Extract the [x, y] coordinate from the center of the cell holding the provided text.  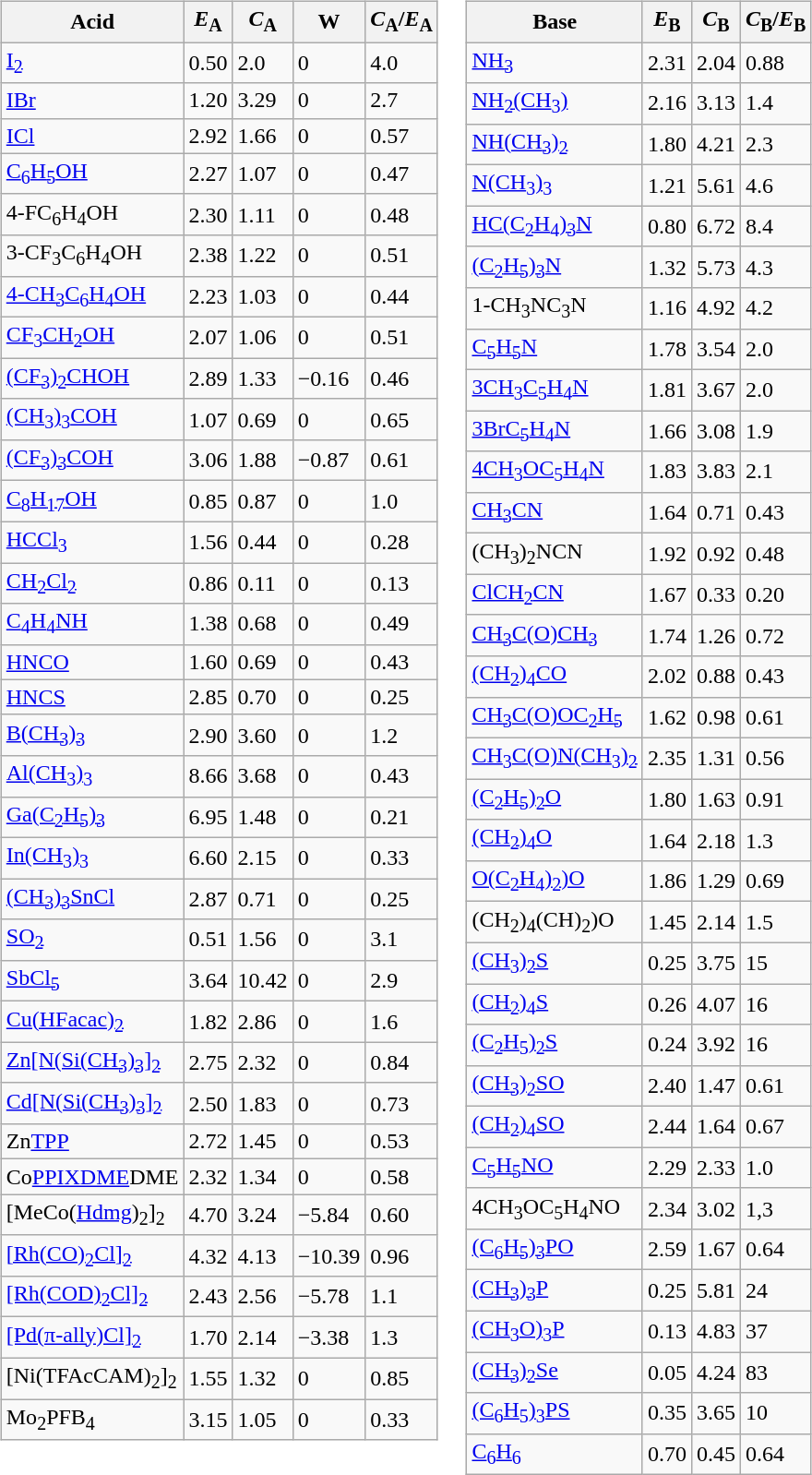
HC(C2H4)3N [555, 226]
−3.38 [328, 1337]
6.72 [716, 226]
3.64 [209, 980]
CA/EA [402, 21]
1.92 [666, 554]
(CH3)3P [555, 1290]
0.47 [402, 174]
1.5 [775, 922]
1.86 [666, 881]
2.31 [666, 63]
EB [666, 21]
(C6H5)3PS [555, 1413]
0.56 [775, 758]
ICl [92, 136]
4.13 [262, 1255]
−10.39 [328, 1255]
1.06 [262, 337]
1.11 [262, 214]
(CH3)2NCN [555, 554]
0.35 [666, 1413]
(C2H5)2S [555, 1045]
3.02 [716, 1208]
2.38 [209, 256]
1.48 [262, 817]
(CH3)3COH [92, 419]
3.65 [716, 1413]
(CH2)4S [555, 1004]
EA [209, 21]
(CH3)2SO [555, 1085]
2.27 [209, 174]
0.21 [402, 817]
2.75 [209, 1062]
C8H17OH [92, 501]
(CH2)4O [555, 840]
4.92 [716, 308]
1.33 [262, 378]
4CH3OC5H4N [555, 472]
4.83 [716, 1331]
4-FC6H4OH [92, 214]
1.03 [262, 296]
2.89 [209, 378]
5.81 [716, 1290]
−0.87 [328, 460]
3.13 [716, 103]
2.35 [666, 758]
2.87 [209, 899]
3-CF3C6H4OH [92, 256]
I2 [92, 63]
3.54 [716, 349]
0.45 [716, 1454]
5.61 [716, 186]
4.0 [402, 63]
0.65 [402, 419]
N(CH3)3 [555, 186]
4CH3OC5H4NO [555, 1208]
3.1 [402, 940]
0.84 [402, 1062]
4.70 [209, 1215]
0.26 [666, 1004]
CH3C(O)CH3 [555, 635]
CA [262, 21]
8.4 [775, 226]
4.6 [775, 186]
SbCl5 [92, 980]
0.50 [209, 63]
2.23 [209, 296]
0.91 [775, 799]
1.63 [716, 799]
[Ni(TFAcCAM)2]2 [92, 1378]
(CH2)4SO [555, 1127]
0.96 [402, 1255]
0.11 [262, 583]
CH3C(O)N(CH3)2 [555, 758]
6.95 [209, 817]
4.32 [209, 1255]
4.24 [716, 1373]
3.60 [262, 735]
2.43 [209, 1297]
2.07 [209, 337]
2.50 [209, 1103]
0.05 [666, 1373]
2.34 [666, 1208]
1.47 [716, 1085]
1.2 [402, 735]
1.1 [402, 1297]
CH3C(O)OC2H5 [555, 717]
HNCS [92, 697]
(C2H5)3N [555, 267]
2.44 [666, 1127]
1.20 [209, 101]
2.29 [666, 1168]
1.22 [262, 256]
0.49 [402, 624]
NH2(CH3) [555, 103]
C6H5OH [92, 174]
2.04 [716, 63]
W [328, 21]
3.29 [262, 101]
[Pd(π-ally)Cl]2 [92, 1337]
2.59 [666, 1250]
CH2Cl2 [92, 583]
IBr [92, 101]
1.31 [716, 758]
Cu(HFacac)2 [92, 1022]
1.60 [209, 662]
0.58 [402, 1177]
3.75 [716, 963]
C5H5NO [555, 1168]
(CH3O)3P [555, 1331]
3.24 [262, 1215]
1,3 [775, 1208]
4-CH3C6H4OH [92, 296]
1.82 [209, 1022]
2.86 [262, 1022]
1.6 [402, 1022]
2.02 [666, 677]
3CH3C5H4N [555, 390]
1.88 [262, 460]
0.73 [402, 1103]
3.06 [209, 460]
0.57 [402, 136]
15 [775, 963]
CB [716, 21]
Mo2PFB4 [92, 1420]
[MeCo(Hdmg)2]2 [92, 1215]
3BrC5H4N [555, 431]
3.92 [716, 1045]
3.08 [716, 431]
CH3CN [555, 512]
2.72 [209, 1142]
2.3 [775, 144]
B(CH3)3 [92, 735]
0.80 [666, 226]
1.78 [666, 349]
−0.16 [328, 378]
Acid [92, 21]
0.92 [716, 554]
24 [775, 1290]
ZnTPP [92, 1142]
1.74 [666, 635]
1.9 [775, 431]
0.53 [402, 1142]
−5.84 [328, 1215]
1.21 [666, 186]
In(CH3)3 [92, 857]
(C6H5)3PO [555, 1250]
−5.78 [328, 1297]
3.83 [716, 472]
2.7 [402, 101]
2.15 [262, 857]
4.21 [716, 144]
1.26 [716, 635]
C5H5N [555, 349]
HCCl3 [92, 542]
(CH3)2Se [555, 1373]
0.24 [666, 1045]
2.56 [262, 1297]
Zn[N(Si(CH3)3]2 [92, 1062]
1.34 [262, 1177]
(CH2)4(CH)2)O [555, 922]
(CH3)3SnCl [92, 899]
8.66 [209, 776]
4.2 [775, 308]
0.98 [716, 717]
0.86 [209, 583]
1.05 [262, 1420]
1.4 [775, 103]
CB/EB [775, 21]
1.29 [716, 881]
ClCH2CN [555, 594]
83 [775, 1373]
3.15 [209, 1420]
[Rh(COD)2Cl]2 [92, 1297]
(CH3)2S [555, 963]
1.70 [209, 1337]
Al(CH3)3 [92, 776]
4.3 [775, 267]
5.73 [716, 267]
[Rh(CO)2Cl]2 [92, 1255]
0.28 [402, 542]
6.60 [209, 857]
3.68 [262, 776]
(CF3)2CHOH [92, 378]
0.87 [262, 501]
SO2 [92, 940]
NH3 [555, 63]
CF3CH2OH [92, 337]
(CF3)3COH [92, 460]
2.30 [209, 214]
Ga(C2H5)3 [92, 817]
Cd[N(Si(CH3)3]2 [92, 1103]
C6H6 [555, 1454]
2.18 [716, 840]
2.92 [209, 136]
2.40 [666, 1085]
2.85 [209, 697]
37 [775, 1331]
1.38 [209, 624]
CoPPIXDMEDME [92, 1177]
3.67 [716, 390]
2.90 [209, 735]
(CH2)4CO [555, 677]
10 [775, 1413]
1.16 [666, 308]
0.67 [775, 1127]
2.9 [402, 980]
O(C2H4)2)O [555, 881]
0.46 [402, 378]
1.81 [666, 390]
Base [555, 21]
C4H4NH [92, 624]
2.1 [775, 472]
0.68 [262, 624]
NH(CH3)2 [555, 144]
HNCO [92, 662]
0.20 [775, 594]
1.55 [209, 1378]
1.62 [666, 717]
10.42 [262, 980]
4.07 [716, 1004]
2.16 [666, 103]
1-CH3NC3N [555, 308]
(C2H5)2O [555, 799]
0.60 [402, 1215]
0.72 [775, 635]
2.33 [716, 1168]
